From the cell containing the given text, extract its center point as [x, y] coordinate. 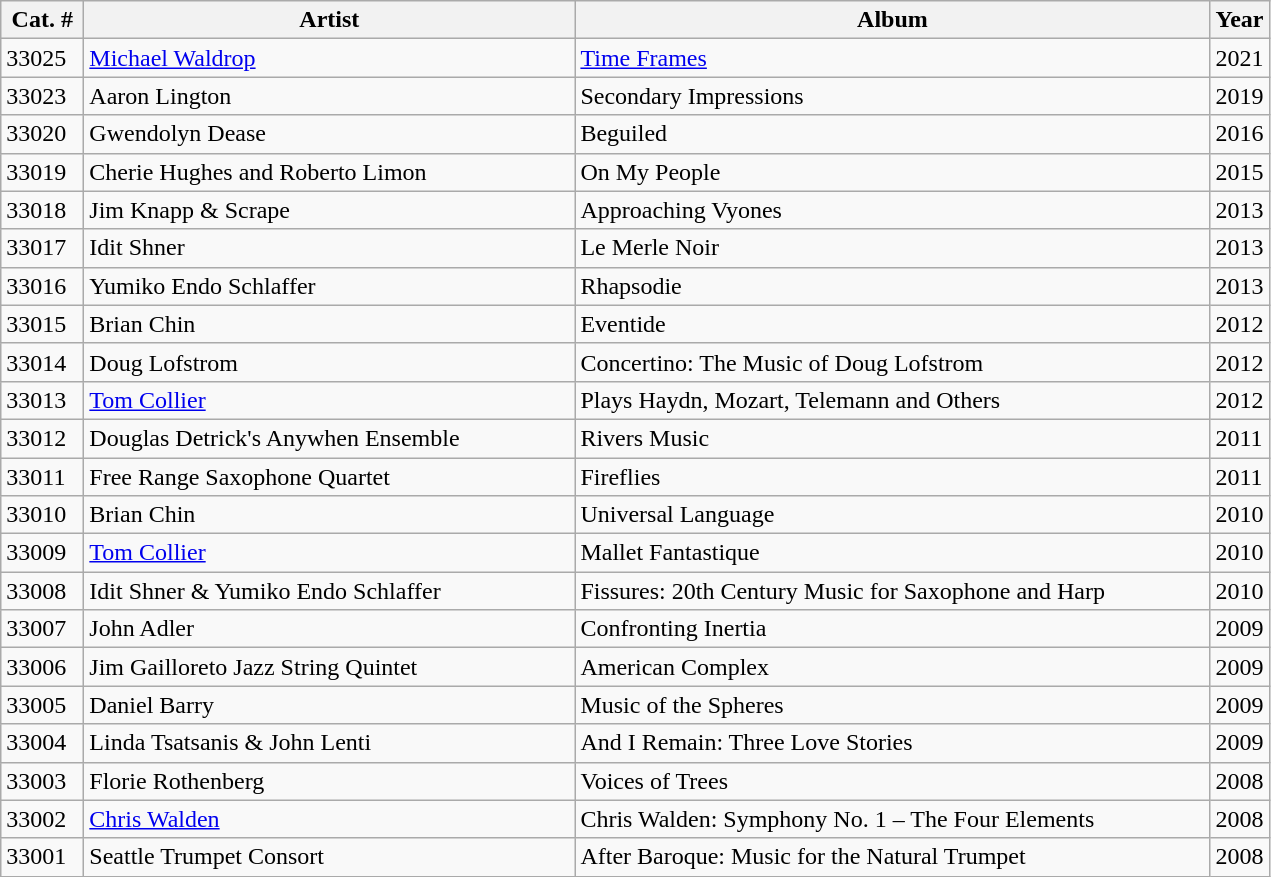
Beguiled [892, 134]
Album [892, 20]
33025 [42, 58]
Gwendolyn Dease [330, 134]
John Adler [330, 629]
Plays Haydn, Mozart, Telemann and Others [892, 400]
33009 [42, 553]
33002 [42, 819]
33018 [42, 210]
33007 [42, 629]
Year [1240, 20]
33011 [42, 477]
Artist [330, 20]
Idit Shner & Yumiko Endo Schlaffer [330, 591]
Linda Tsatsanis & John Lenti [330, 743]
Approaching Vyones [892, 210]
Douglas Detrick's Anywhen Ensemble [330, 438]
Rhapsodie [892, 286]
And I Remain: Three Love Stories [892, 743]
33006 [42, 667]
33001 [42, 857]
After Baroque: Music for the Natural Trumpet [892, 857]
Voices of Trees [892, 781]
2021 [1240, 58]
33005 [42, 705]
33017 [42, 248]
33019 [42, 172]
2015 [1240, 172]
Rivers Music [892, 438]
Jim Gailloreto Jazz String Quintet [330, 667]
Fissures: 20th Century Music for Saxophone and Harp [892, 591]
Michael Waldrop [330, 58]
33004 [42, 743]
Confronting Inertia [892, 629]
33014 [42, 362]
Doug Lofstrom [330, 362]
Yumiko Endo Schlaffer [330, 286]
Aaron Lington [330, 96]
Daniel Barry [330, 705]
Concertino: The Music of Doug Lofstrom [892, 362]
33020 [42, 134]
American Complex [892, 667]
33015 [42, 324]
Florie Rothenberg [330, 781]
33016 [42, 286]
Le Merle Noir [892, 248]
Fireflies [892, 477]
33003 [42, 781]
Music of the Spheres [892, 705]
Cat. # [42, 20]
Chris Walden [330, 819]
33013 [42, 400]
Eventide [892, 324]
On My People [892, 172]
Seattle Trumpet Consort [330, 857]
33008 [42, 591]
Jim Knapp & Scrape [330, 210]
33023 [42, 96]
Time Frames [892, 58]
33012 [42, 438]
Free Range Saxophone Quartet [330, 477]
Cherie Hughes and Roberto Limon [330, 172]
33010 [42, 515]
Chris Walden: Symphony No. 1 – The Four Elements [892, 819]
2019 [1240, 96]
Universal Language [892, 515]
Mallet Fantastique [892, 553]
Idit Shner [330, 248]
2016 [1240, 134]
Secondary Impressions [892, 96]
